Determine the [x, y] coordinate at the center of the cell enclosing the given text.  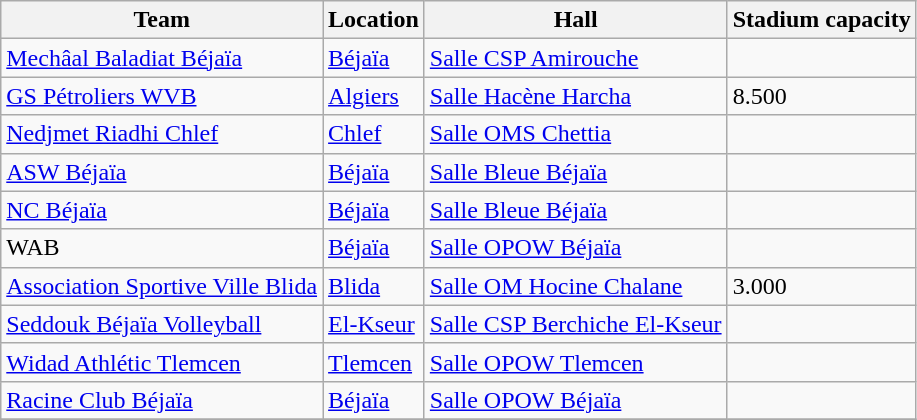
Location [374, 20]
Racine Club Béjaïa [162, 400]
Mechâal Baladiat Béjaïa [162, 58]
Algiers [374, 96]
Nedjmet Riadhi Chlef [162, 134]
Salle OPOW Tlemcen [576, 362]
Salle CSP Berchiche El-Kseur [576, 324]
Salle OMS Chettia [576, 134]
Widad Athlétic Tlemcen [162, 362]
Salle Hacène Harcha [576, 96]
WAB [162, 248]
El-Kseur [374, 324]
Stadium capacity [822, 20]
8.500 [822, 96]
3.000 [822, 286]
Team [162, 20]
ASW Béjaïa [162, 172]
NC Béjaïa [162, 210]
Chlef [374, 134]
Blida [374, 286]
Tlemcen [374, 362]
Hall [576, 20]
GS Pétroliers WVB [162, 96]
Association Sportive Ville Blida [162, 286]
Seddouk Béjaïa Volleyball [162, 324]
Salle CSP Amirouche [576, 58]
Salle OM Hocine Chalane [576, 286]
